Return [X, Y] of the center of cell containing provided text 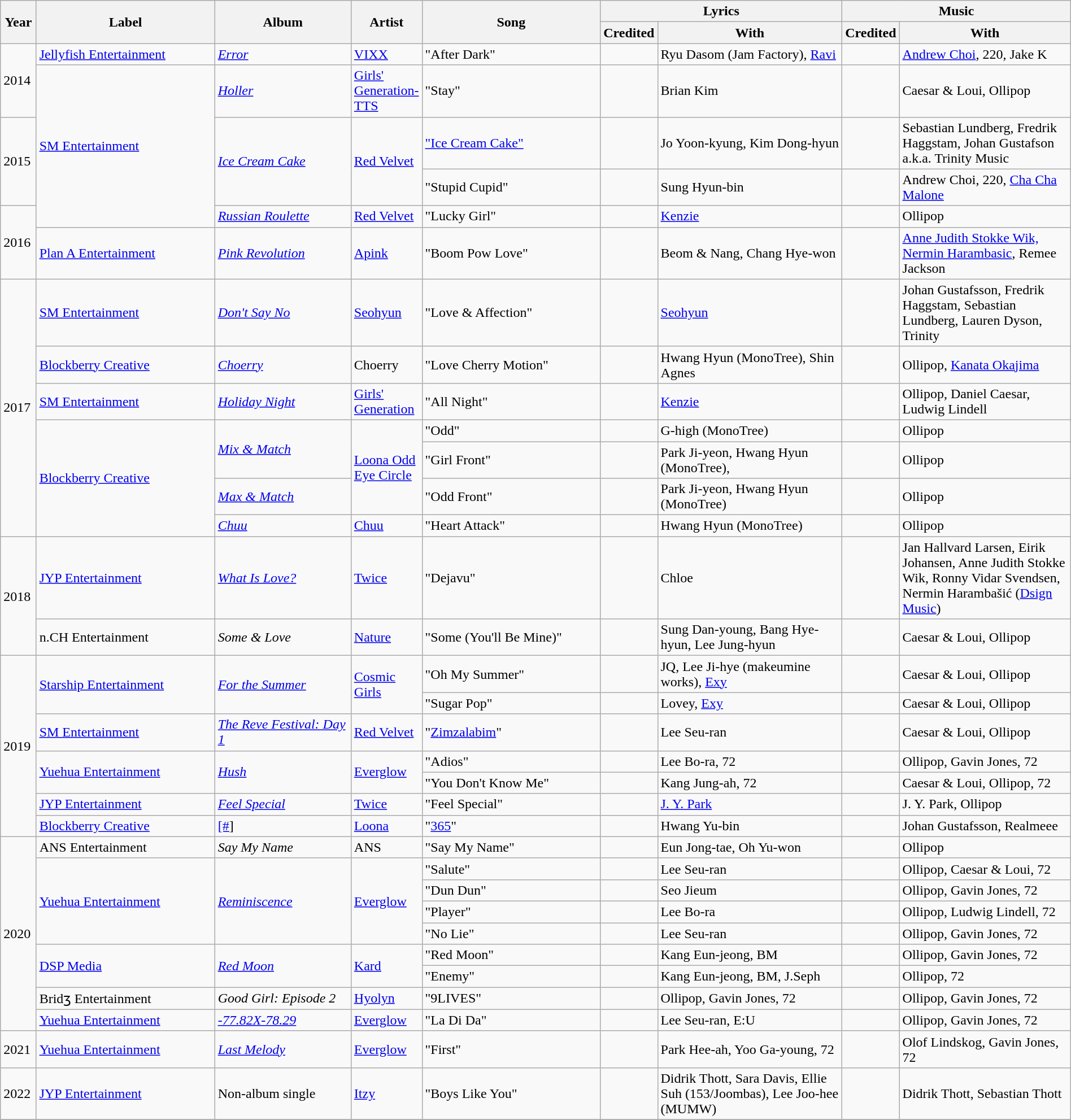
"First" [511, 1049]
Jo Yoon-kyung, Kim Dong-hyun [750, 143]
n.CH Entertainment [125, 637]
"Lucky Girl" [511, 216]
Kang Eun-jeong, BM [750, 955]
"All Night" [511, 401]
Last Melody [282, 1049]
2020 [18, 934]
Andrew Choi, 220, Cha Cha Malone [985, 188]
Some & Love [282, 637]
Johan Gustafsson, Fredrik Haggstam, Sebastian Lundberg, Lauren Dyson, Trinity [985, 313]
Don't Say No [282, 313]
Anne Judith Stokke Wik, Nermin Harambasic, Remee Jackson [985, 253]
Kard [386, 966]
Ollipop, 72 [985, 977]
Bridʒ Entertainment [125, 999]
Nature [386, 637]
2022 [18, 1093]
Didrik Thott, Sebastian Thott [985, 1093]
Loona [386, 826]
Reminiscence [282, 901]
"You Don't Know Me" [511, 783]
Hwang Hyun (MonoTree) [750, 526]
Hwang Yu-bin [750, 826]
"Odd" [511, 430]
Lovey, Exy [750, 703]
Red Moon [282, 966]
2021 [18, 1049]
Good Girl: Episode 2 [282, 999]
Ollipop, Daniel Caesar, Ludwig Lindell [985, 401]
Girls' Generation [386, 401]
Holler [282, 91]
JQ, Lee Ji-hye (makeumine works), Exy [750, 674]
VIXX [386, 54]
2016 [18, 242]
ANS Entertainment [125, 847]
"Heart Attack" [511, 526]
"After Dark" [511, 54]
Lee Seu-ran, E:U [750, 1020]
Brian Kim [750, 91]
Album [282, 22]
Song [511, 22]
"Salute" [511, 869]
Holiday Night [282, 401]
"Player" [511, 912]
Park Ji-yeon, Hwang Hyun (MonoTree), [750, 460]
Kang Eun-jeong, BM, J.Seph [750, 977]
Apink [386, 253]
Cosmic Girls [386, 685]
Park Hee-ah, Yoo Ga-young, 72 [750, 1049]
"Dun Dun" [511, 890]
Sung Hyun-bin [750, 188]
Beom & Nang, Chang Hye-won [750, 253]
"Ice Cream Cake" [511, 143]
Caesar & Loui, Ollipop, 72 [985, 783]
"Some (You'll Be Mine)" [511, 637]
Johan Gustafsson, Realmeee [985, 826]
2018 [18, 596]
Label [125, 22]
Loona Odd Eye Circle [386, 467]
Sung Dan-young, Bang Hye-hyun, Lee Jung-hyun [750, 637]
"Red Moon" [511, 955]
Ryu Dasom (Jam Factory), Ravi [750, 54]
"No Lie" [511, 934]
"Enemy" [511, 977]
"Girl Front" [511, 460]
Russian Roulette [282, 216]
Jellyfish Entertainment [125, 54]
Pink Revolution [282, 253]
"Say My Name" [511, 847]
2015 [18, 162]
"Adios" [511, 761]
Max & Match [282, 497]
"Oh My Summer" [511, 674]
What Is Love? [282, 578]
"Stay" [511, 91]
"Feel Special" [511, 804]
Artist [386, 22]
Say My Name [282, 847]
2017 [18, 408]
"Zimzalabim" [511, 732]
Ice Cream Cake [282, 162]
Kang Jung-ah, 72 [750, 783]
Seo Jieum [750, 890]
Error [282, 54]
Hyolyn [386, 999]
Feel Special [282, 804]
"Stupid Cupid" [511, 188]
Lyrics [721, 11]
-77.82X-78.29 [282, 1020]
J. Y. Park [750, 804]
2014 [18, 80]
ANS [386, 847]
For the Summer [282, 685]
Non-album single [282, 1093]
Itzy [386, 1093]
Ollipop, Ludwig Lindell, 72 [985, 912]
Hwang Hyun (MonoTree), Shin Agnes [750, 365]
"Boys Like You" [511, 1093]
DSP Media [125, 966]
Didrik Thott, Sara Davis, Ellie Suh (153/Joombas), Lee Joo-hee (MUMW) [750, 1093]
Plan A Entertainment [125, 253]
Chloe [750, 578]
Year [18, 22]
Jan Hallvard Larsen, Eirik Johansen, Anne Judith Stokke Wik, Ronny Vidar Svendsen, Nermin Harambašić (Dsign Music) [985, 578]
Girls' Generation-TTS [386, 91]
G-high (MonoTree) [750, 430]
Sebastian Lundberg, Fredrik Haggstam, Johan Gustafson a.k.a. Trinity Music [985, 143]
"Sugar Pop" [511, 703]
"La Di Da" [511, 1020]
"365" [511, 826]
"Boom Pow Love" [511, 253]
Mix & Match [282, 448]
Ollipop, Caesar & Loui, 72 [985, 869]
"Love Cherry Motion" [511, 365]
"Dejavu" [511, 578]
J. Y. Park, Ollipop [985, 804]
[#] [282, 826]
The Reve Festival: Day 1 [282, 732]
"9LIVES" [511, 999]
2019 [18, 746]
"Love & Affection" [511, 313]
Olof Lindskog, Gavin Jones, 72 [985, 1049]
Lee Bo-ra, 72 [750, 761]
Park Ji-yeon, Hwang Hyun (MonoTree) [750, 497]
Hush [282, 772]
Starship Entertainment [125, 685]
Andrew Choi, 220, Jake K [985, 54]
Lee Bo-ra [750, 912]
Eun Jong-tae, Oh Yu-won [750, 847]
"Odd Front" [511, 497]
Ollipop, Kanata Okajima [985, 365]
Music [957, 11]
